Detect which cell encompasses the target text, then output its (X, Y) center coordinate. 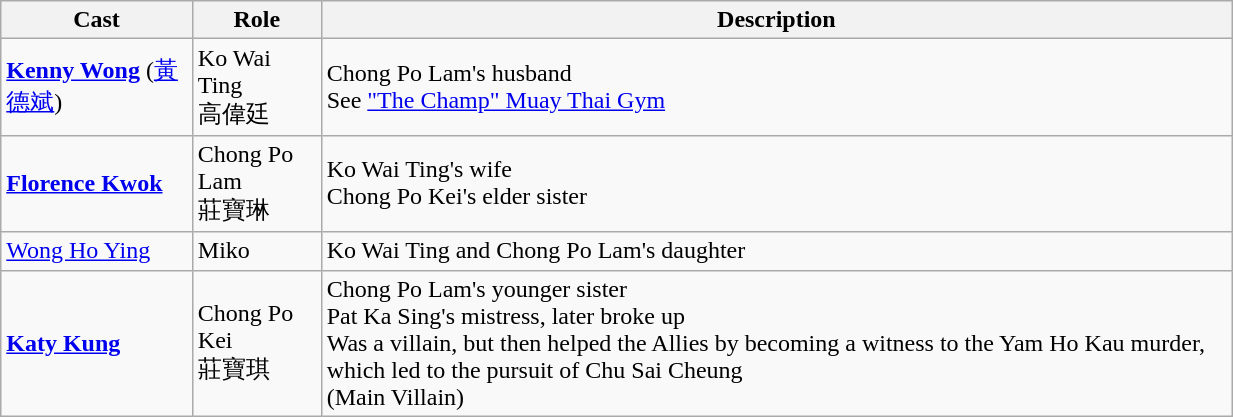
Florence Kwok (97, 184)
Description (776, 20)
Miko (256, 251)
Katy Kung (97, 343)
Kenny Wong (黃德斌) (97, 88)
Cast (97, 20)
Role (256, 20)
Chong Po Lam's husbandSee "The Champ" Muay Thai Gym (776, 88)
Chong Po Lam莊寶琳 (256, 184)
Ko Wai Ting高偉廷 (256, 88)
Ko Wai Ting and Chong Po Lam's daughter (776, 251)
Wong Ho Ying (97, 251)
Chong Po Kei莊寶琪 (256, 343)
Ko Wai Ting's wifeChong Po Kei's elder sister (776, 184)
